Identify which cell holds the provided text, then report its (x, y) central coordinate. 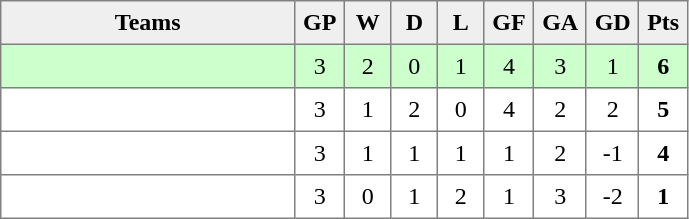
D (414, 23)
-1 (612, 153)
Teams (148, 23)
Pts (663, 23)
GD (612, 23)
L (461, 23)
W (368, 23)
GA (560, 23)
-2 (612, 197)
6 (663, 66)
GP (320, 23)
GF (509, 23)
5 (663, 110)
